Find where the given text appears and provide that cell's center as [x, y] coordinate. 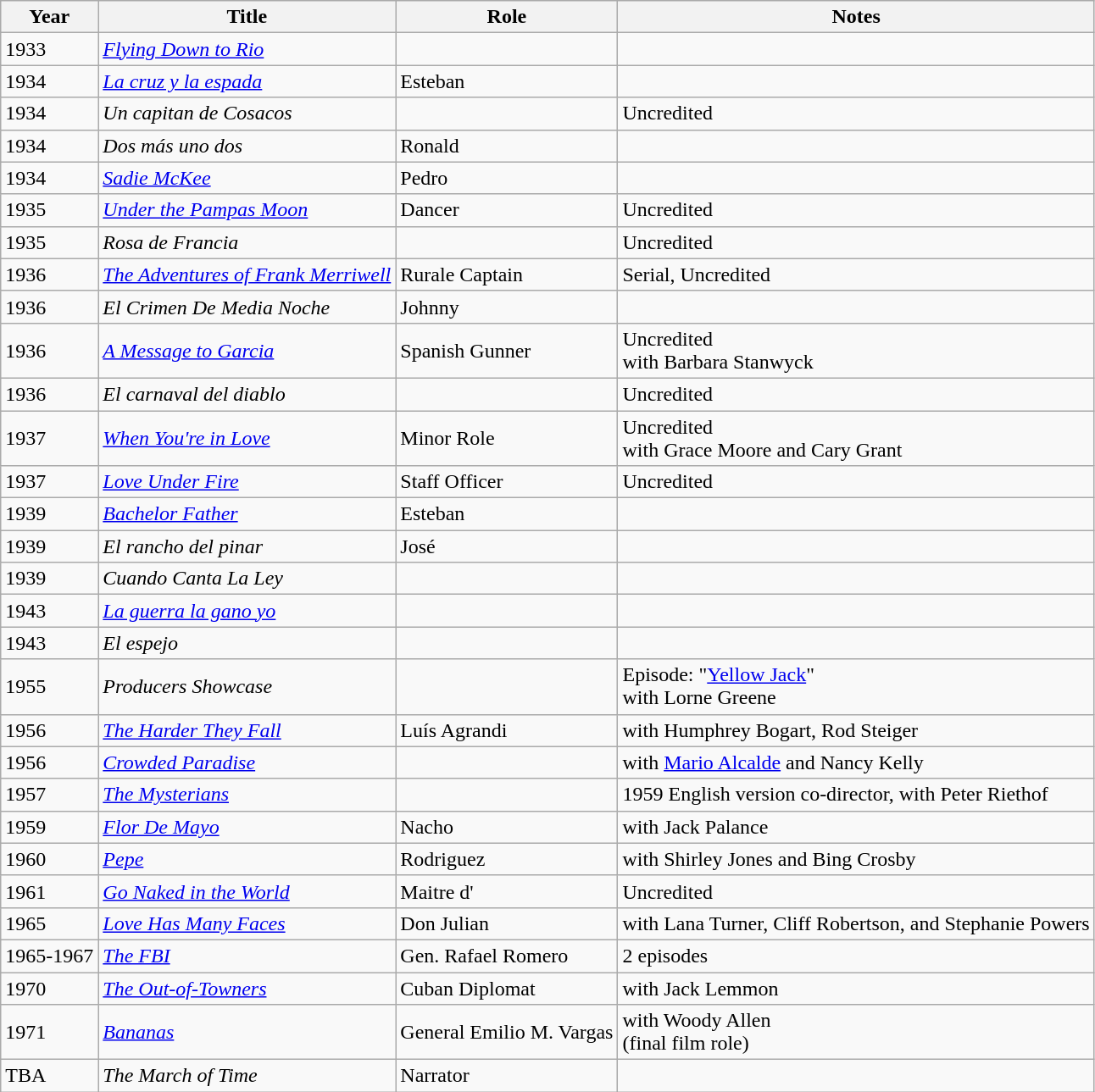
La cruz y la espada [247, 81]
Pedro [507, 178]
Under the Pampas Moon [247, 210]
A Message to Garcia [247, 351]
with Woody Allen(final film role) [856, 1032]
Minor Role [507, 437]
Rurale Captain [507, 274]
La guerra la gano yo [247, 611]
Sadie McKee [247, 178]
1957 [49, 795]
1959 [49, 827]
Title [247, 17]
The Out-of-Towners [247, 989]
Luís Agrandi [507, 730]
1955 [49, 686]
Nacho [507, 827]
with Lana Turner, Cliff Robertson, and Stephanie Powers [856, 923]
El Crimen De Media Noche [247, 307]
Cuban Diplomat [507, 989]
with Mario Alcalde and Nancy Kelly [856, 762]
with Shirley Jones and Bing Crosby [856, 859]
Role [507, 17]
Gen. Rafael Romero [507, 956]
El carnaval del diablo [247, 394]
Bananas [247, 1032]
with Humphrey Bogart, Rod Steiger [856, 730]
Cuando Canta La Ley [247, 579]
Uncreditedwith Barbara Stanwyck [856, 351]
with Jack Palance [856, 827]
Serial, Uncredited [856, 274]
José [507, 546]
Dos más uno dos [247, 146]
General Emilio M. Vargas [507, 1032]
Producers Showcase [247, 686]
1959 English version co-director, with Peter Riethof [856, 795]
Rodriguez [507, 859]
Maitre d' [507, 891]
1971 [49, 1032]
Love Has Many Faces [247, 923]
Un capitan de Cosacos [247, 114]
with Jack Lemmon [856, 989]
Episode: "Yellow Jack"with Lorne Greene [856, 686]
Bachelor Father [247, 514]
1965 [49, 923]
Flor De Mayo [247, 827]
Rosa de Francia [247, 242]
The Adventures of Frank Merriwell [247, 274]
Narrator [507, 1076]
Spanish Gunner [507, 351]
Year [49, 17]
Dancer [507, 210]
The Mysterians [247, 795]
Ronald [507, 146]
1961 [49, 891]
Johnny [507, 307]
2 episodes [856, 956]
1933 [49, 49]
Flying Down to Rio [247, 49]
Love Under Fire [247, 482]
When You're in Love [247, 437]
Notes [856, 17]
1970 [49, 989]
1965-1967 [49, 956]
Don Julian [507, 923]
The March of Time [247, 1076]
El rancho del pinar [247, 546]
Go Naked in the World [247, 891]
Crowded Paradise [247, 762]
El espejo [247, 643]
Staff Officer [507, 482]
TBA [49, 1076]
Uncreditedwith Grace Moore and Cary Grant [856, 437]
The FBI [247, 956]
The Harder They Fall [247, 730]
Pepe [247, 859]
1960 [49, 859]
